Search for the cell housing the specified text and yield its [x, y] center coordinate. 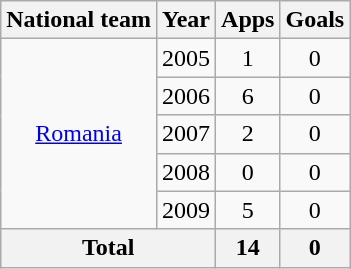
2009 [186, 210]
2 [248, 134]
14 [248, 248]
1 [248, 58]
2007 [186, 134]
5 [248, 210]
2006 [186, 96]
6 [248, 96]
Apps [248, 20]
2005 [186, 58]
Total [108, 248]
2008 [186, 172]
National team [79, 20]
Romania [79, 134]
Year [186, 20]
Goals [315, 20]
